Detect which cell encompasses the target text, then output its [X, Y] center coordinate. 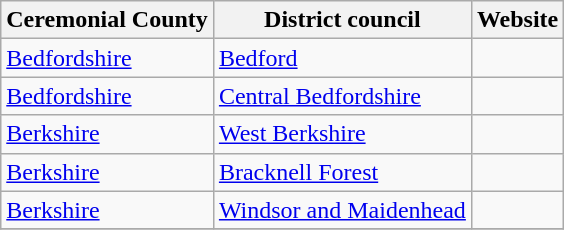
Central Bedfordshire [342, 96]
District council [342, 20]
Bracknell Forest [342, 172]
West Berkshire [342, 134]
Windsor and Maidenhead [342, 210]
Bedford [342, 58]
Website [517, 20]
Ceremonial County [108, 20]
